Search for the cell housing the specified text and yield its (X, Y) center coordinate. 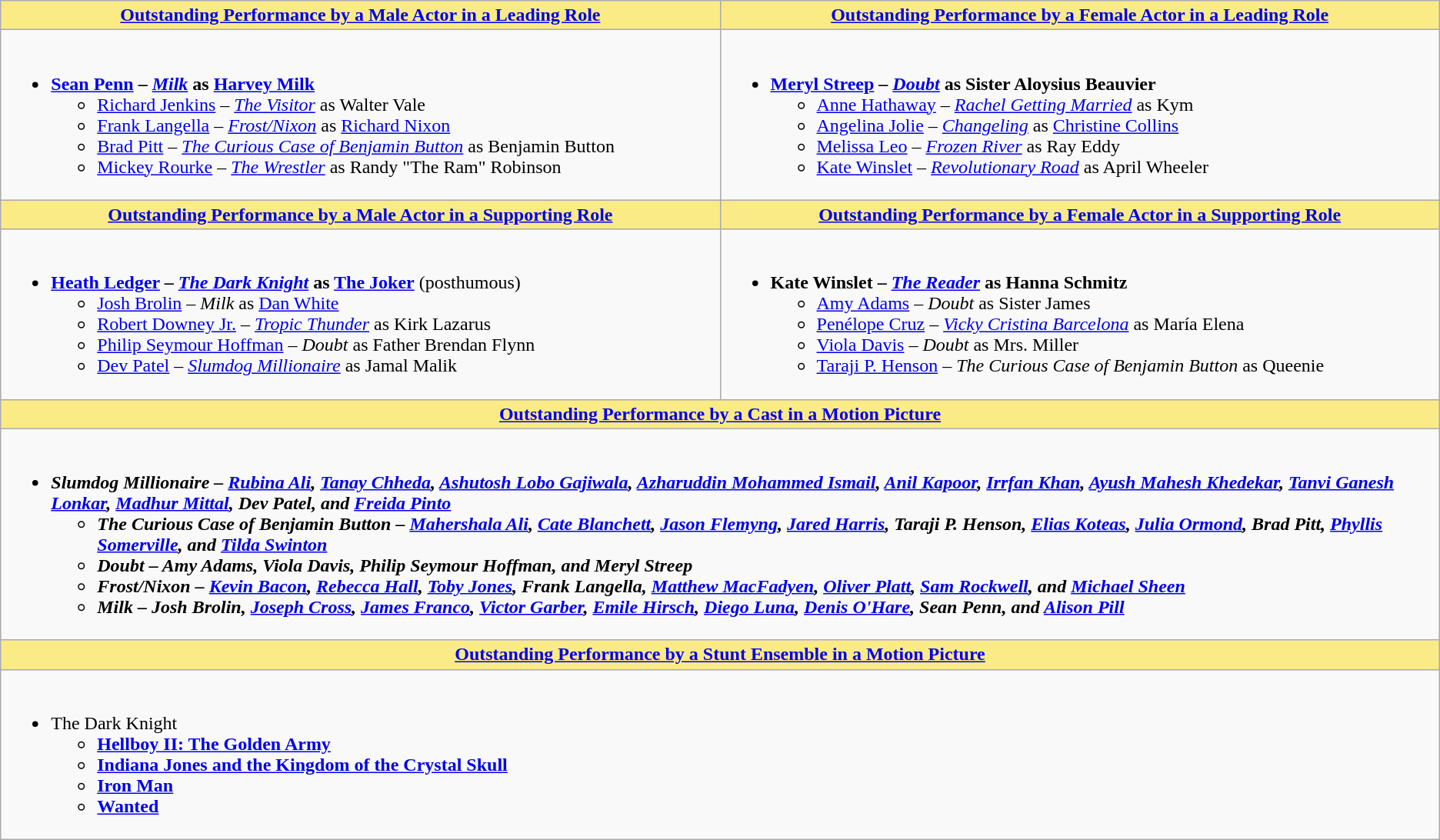
The Dark KnightHellboy II: The Golden ArmyIndiana Jones and the Kingdom of the Crystal SkullIron ManWanted (720, 754)
Outstanding Performance by a Cast in a Motion Picture (720, 414)
Outstanding Performance by a Male Actor in a Leading Role (360, 15)
Outstanding Performance by a Female Actor in a Supporting Role (1080, 215)
Outstanding Performance by a Female Actor in a Leading Role (1080, 15)
Outstanding Performance by a Male Actor in a Supporting Role (360, 215)
Outstanding Performance by a Stunt Ensemble in a Motion Picture (720, 655)
